Return (X, Y) of the center of cell containing provided text 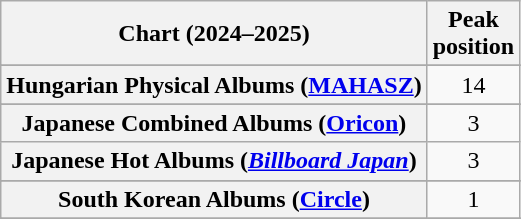
Chart (2024–2025) (214, 34)
1 (473, 199)
Peakposition (473, 34)
Japanese Combined Albums (Oricon) (214, 123)
Hungarian Physical Albums (MAHASZ) (214, 85)
Japanese Hot Albums (Billboard Japan) (214, 161)
14 (473, 85)
South Korean Albums (Circle) (214, 199)
